Find where the given text appears and provide that cell's center as [X, Y] coordinate. 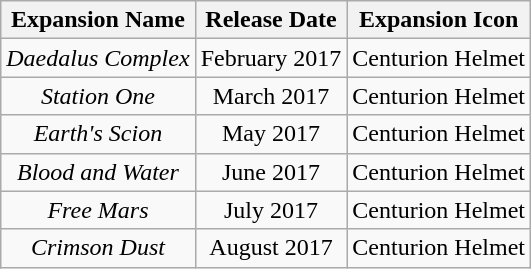
February 2017 [271, 58]
March 2017 [271, 96]
Earth's Scion [98, 134]
Station One [98, 96]
Release Date [271, 20]
Blood and Water [98, 172]
Expansion Icon [439, 20]
Expansion Name [98, 20]
Crimson Dust [98, 248]
May 2017 [271, 134]
Free Mars [98, 210]
August 2017 [271, 248]
Daedalus Complex [98, 58]
July 2017 [271, 210]
June 2017 [271, 172]
